Return (x, y) of the center of cell containing provided text 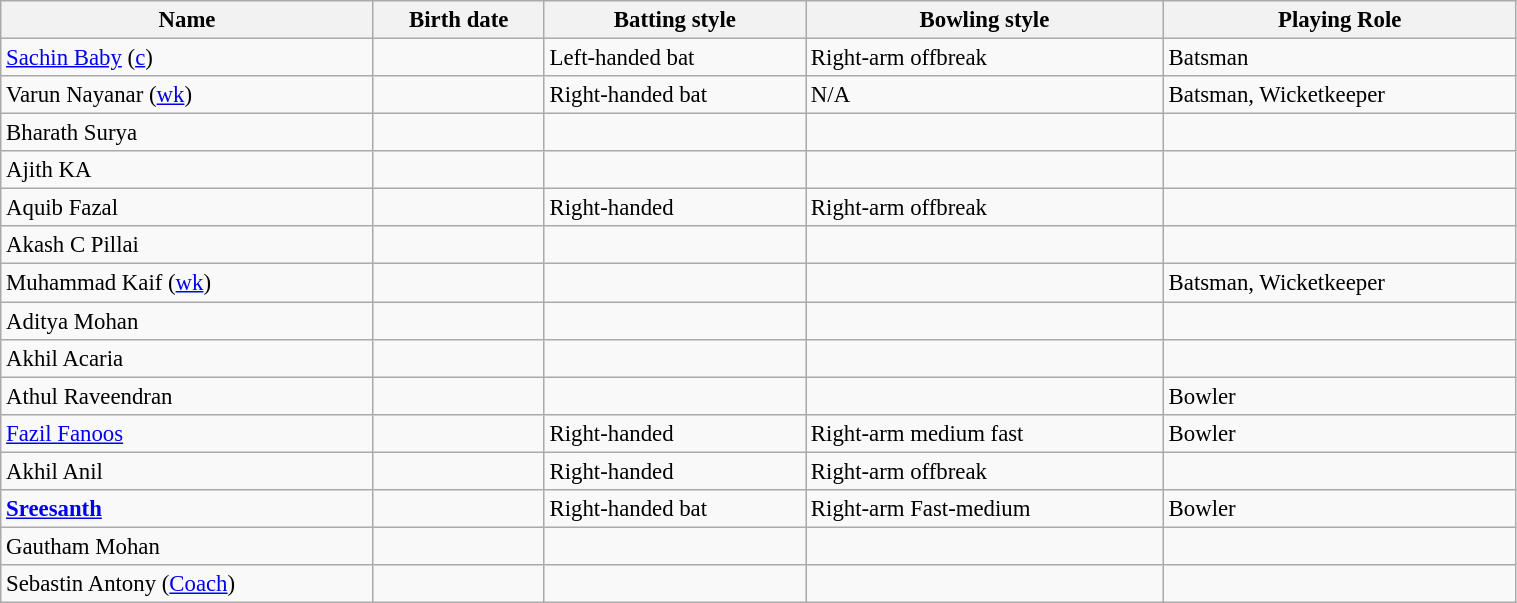
Name (188, 20)
Fazil Fanoos (188, 433)
Bharath Surya (188, 133)
Varun Nayanar (wk) (188, 95)
Ajith KA (188, 170)
Batting style (674, 20)
Bowling style (985, 20)
Sebastin Antony (Coach) (188, 584)
N/A (985, 95)
Playing Role (1340, 20)
Sachin Baby (c) (188, 58)
Birth date (458, 20)
Right-arm medium fast (985, 433)
Aditya Mohan (188, 321)
Akhil Acaria (188, 358)
Akash C Pillai (188, 245)
Batsman (1340, 58)
Right-arm Fast-medium (985, 509)
Left-handed bat (674, 58)
Gautham Mohan (188, 546)
Sreesanth (188, 509)
Muhammad Kaif (wk) (188, 283)
Akhil Anil (188, 471)
Aquib Fazal (188, 208)
Athul Raveendran (188, 396)
